Locate the cell with the specified text and output its [x, y] center coordinate. 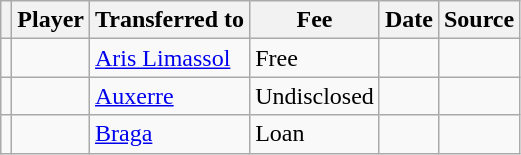
Braga [170, 134]
Player [51, 20]
Loan [315, 134]
Aris Limassol [170, 58]
Auxerre [170, 96]
Source [478, 20]
Fee [315, 20]
Date [408, 20]
Transferred to [170, 20]
Free [315, 58]
Undisclosed [315, 96]
